From the cell containing the given text, extract its center point as (x, y) coordinate. 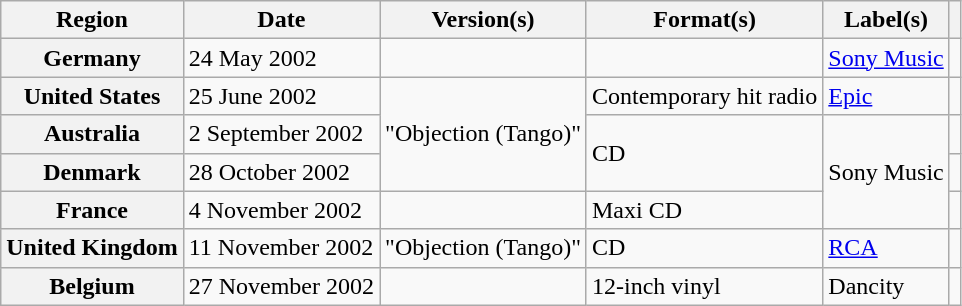
United States (92, 96)
24 May 2002 (281, 58)
27 November 2002 (281, 286)
United Kingdom (92, 248)
11 November 2002 (281, 248)
Dancity (886, 286)
Label(s) (886, 20)
Version(s) (484, 20)
2 September 2002 (281, 134)
12-inch vinyl (704, 286)
Belgium (92, 286)
Maxi CD (704, 210)
Australia (92, 134)
Date (281, 20)
France (92, 210)
25 June 2002 (281, 96)
RCA (886, 248)
4 November 2002 (281, 210)
Contemporary hit radio (704, 96)
28 October 2002 (281, 172)
Germany (92, 58)
Format(s) (704, 20)
Denmark (92, 172)
Epic (886, 96)
Region (92, 20)
